Return [X, Y] of the center of cell containing provided text 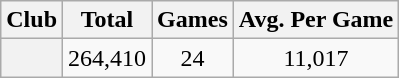
Avg. Per Game [316, 20]
264,410 [108, 58]
11,017 [316, 58]
Total [108, 20]
Games [193, 20]
24 [193, 58]
Club [32, 20]
